Return the (X, Y) coordinate for the center point of the cell that contains the specified text.  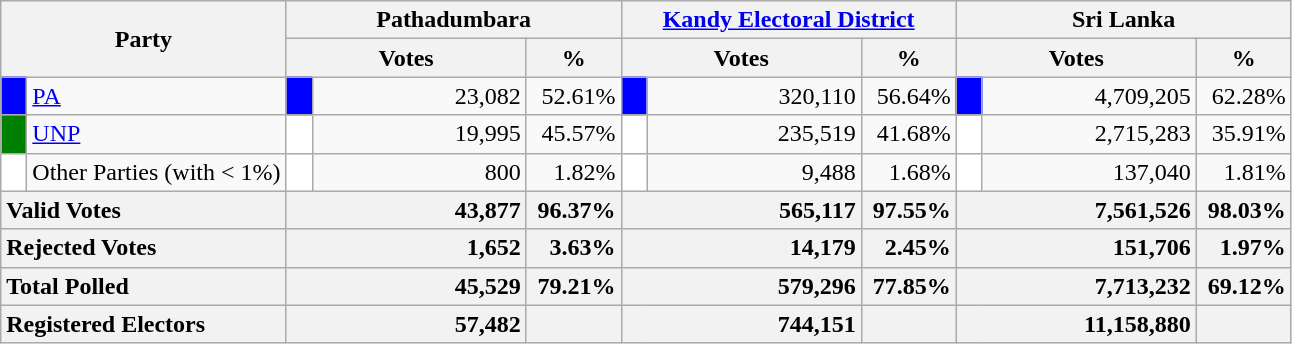
96.37% (574, 210)
235,519 (754, 134)
77.85% (908, 286)
45,529 (406, 286)
Party (144, 39)
744,151 (741, 324)
43,877 (406, 210)
45.57% (574, 134)
41.68% (908, 134)
PA (156, 96)
79.21% (574, 286)
Sri Lanka (1124, 20)
69.12% (1244, 286)
1.82% (574, 172)
137,040 (1089, 172)
9,488 (754, 172)
1,652 (406, 248)
57,482 (406, 324)
52.61% (574, 96)
Kandy Electoral District (788, 20)
23,082 (419, 96)
3.63% (574, 248)
Total Polled (144, 286)
97.55% (908, 210)
579,296 (741, 286)
2.45% (908, 248)
1.97% (1244, 248)
Registered Electors (144, 324)
7,713,232 (1076, 286)
565,117 (741, 210)
Valid Votes (144, 210)
11,158,880 (1076, 324)
1.81% (1244, 172)
Rejected Votes (144, 248)
19,995 (419, 134)
UNP (156, 134)
320,110 (754, 96)
7,561,526 (1076, 210)
62.28% (1244, 96)
4,709,205 (1089, 96)
800 (419, 172)
14,179 (741, 248)
Pathadumbara (454, 20)
2,715,283 (1089, 134)
56.64% (908, 96)
98.03% (1244, 210)
Other Parties (with < 1%) (156, 172)
35.91% (1244, 134)
151,706 (1076, 248)
1.68% (908, 172)
